Pinpoint the cell where the given text exists, returning its [X, Y] midpoint coordinate. 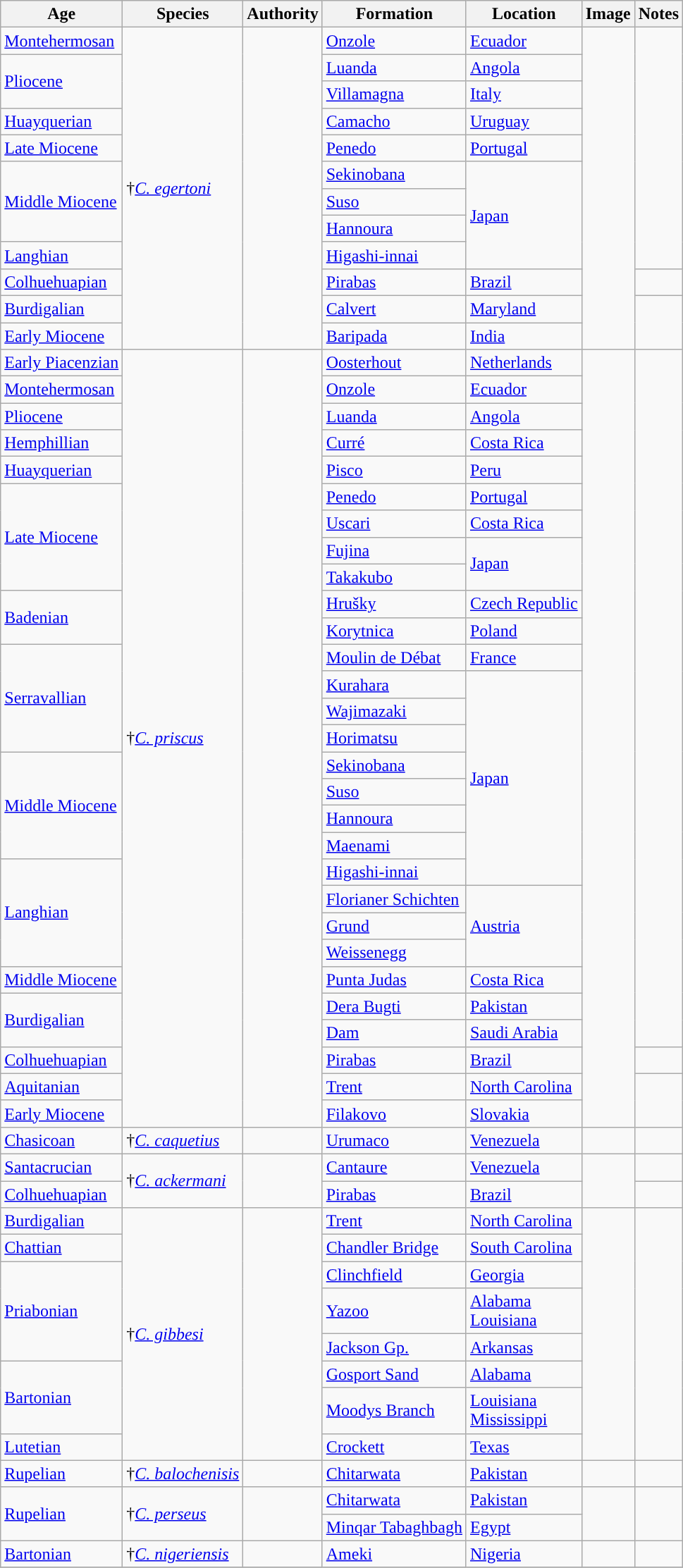
Poland [524, 631]
Maenami [394, 846]
Georgia [524, 1275]
Chasicoan [62, 1140]
Wajimazaki [394, 711]
†C. perseus [183, 1514]
Peru [524, 470]
Weissenegg [394, 953]
Austria [524, 926]
Early Piacenzian [62, 363]
Dam [394, 1033]
Maryland [524, 309]
Chattian [62, 1248]
Nigeria [524, 1554]
Chandler Bridge [394, 1248]
Arkansas [524, 1347]
Dera Bugti [394, 1006]
Curré [394, 443]
Moulin de Débat [394, 658]
Species [183, 14]
†C. balochenisis [183, 1474]
Santacrucian [62, 1167]
Pisco [394, 470]
Oosterhout [394, 363]
†C. priscus [183, 739]
†C. gibbesi [183, 1334]
France [524, 658]
Egypt [524, 1527]
Takakubo [394, 577]
Alabama [524, 1374]
Clinchfield [394, 1275]
AlabamaLouisiana [524, 1311]
Serravallian [62, 698]
Netherlands [524, 363]
Hemphillian [62, 443]
India [524, 336]
Hrušky [394, 604]
Notes [658, 14]
Filakovo [394, 1113]
Jackson Gp. [394, 1347]
Priabonian [62, 1311]
Punta Judas [394, 980]
Moodys Branch [394, 1411]
Korytnica [394, 631]
Slovakia [524, 1113]
Camacho [394, 121]
South Carolina [524, 1248]
Authority [283, 14]
Gosport Sand [394, 1374]
Uscari [394, 524]
Uruguay [524, 121]
Formation [394, 14]
Ameki [394, 1554]
Saudi Arabia [524, 1033]
Urumaco [394, 1140]
Italy [524, 94]
Cantaure [394, 1167]
Lutetian [62, 1447]
Villamagna [394, 94]
†C. nigeriensis [183, 1554]
Age [62, 14]
LouisianaMississippi [524, 1411]
Location [524, 14]
Yazoo [394, 1311]
Grund [394, 926]
Crockett [394, 1447]
†C. ackermani [183, 1180]
†C. egertoni [183, 189]
Badenian [62, 617]
Baripada [394, 336]
Minqar Tabaghbagh [394, 1527]
Texas [524, 1447]
Aquitanian [62, 1087]
Czech Republic [524, 604]
†C. caquetius [183, 1140]
Florianer Schichten [394, 899]
Horimatsu [394, 738]
Fujina [394, 550]
Calvert [394, 309]
Image [608, 14]
Kurahara [394, 684]
